Output the [X, Y] coordinate of the center of the cell containing the given text.  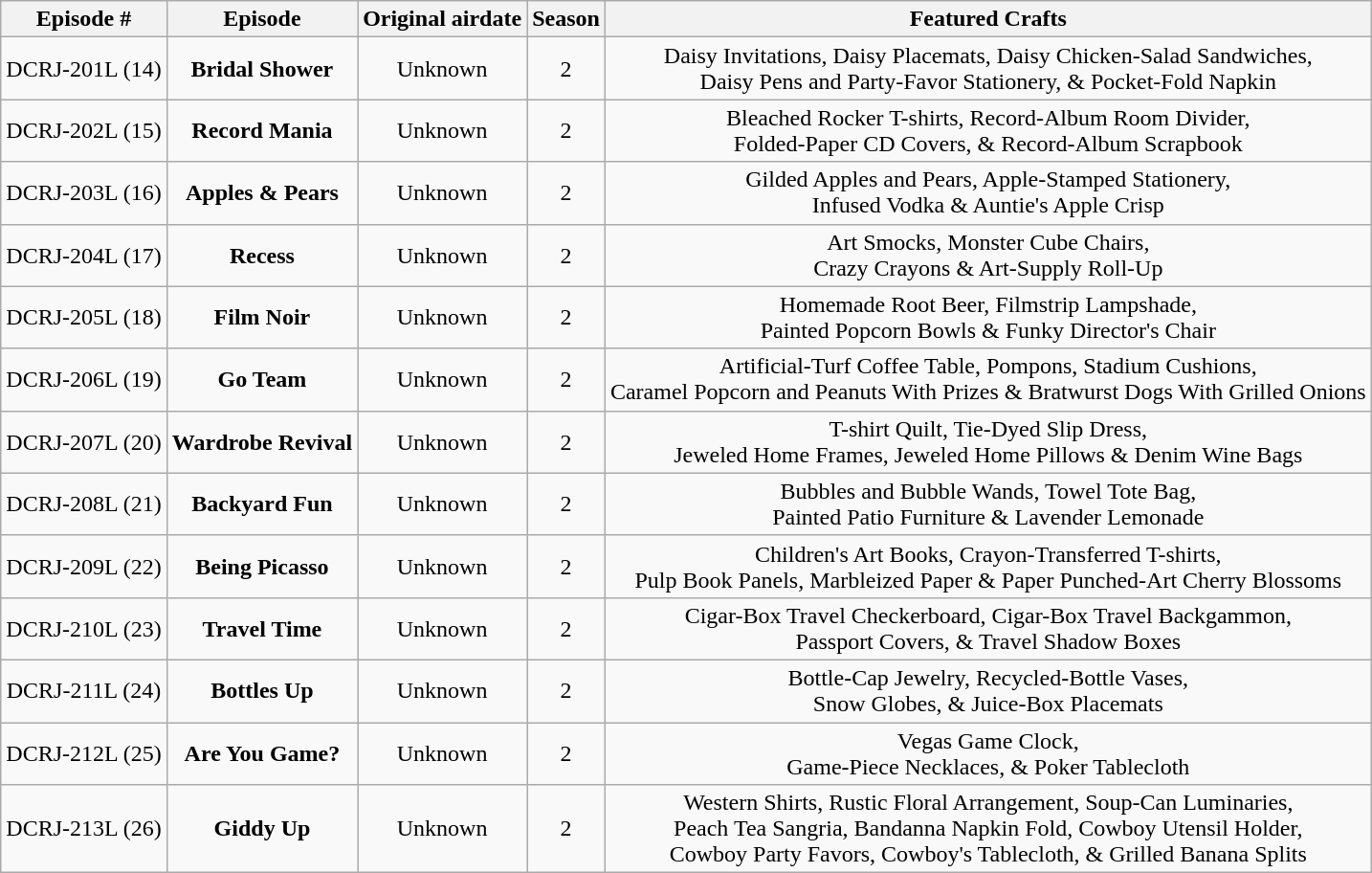
Episode [262, 19]
Apples & Pears [262, 193]
DCRJ-213L (26) [84, 829]
Gilded Apples and Pears, Apple-Stamped Stationery,Infused Vodka & Auntie's Apple Crisp [987, 193]
Homemade Root Beer, Filmstrip Lampshade,Painted Popcorn Bowls & Funky Director's Chair [987, 318]
Backyard Fun [262, 504]
DCRJ-208L (21) [84, 504]
Children's Art Books, Crayon-Transferred T-shirts,Pulp Book Panels, Marbleized Paper & Paper Punched-Art Cherry Blossoms [987, 567]
Are You Game? [262, 752]
DCRJ-203L (16) [84, 193]
DCRJ-202L (15) [84, 130]
DCRJ-201L (14) [84, 69]
Episode # [84, 19]
Travel Time [262, 628]
DCRJ-211L (24) [84, 691]
Wardrobe Revival [262, 442]
Film Noir [262, 318]
Featured Crafts [987, 19]
Cigar-Box Travel Checkerboard, Cigar-Box Travel Backgammon,Passport Covers, & Travel Shadow Boxes [987, 628]
Giddy Up [262, 829]
Bleached Rocker T-shirts, Record-Album Room Divider,Folded-Paper CD Covers, & Record-Album Scrapbook [987, 130]
Daisy Invitations, Daisy Placemats, Daisy Chicken-Salad Sandwiches,Daisy Pens and Party-Favor Stationery, & Pocket-Fold Napkin [987, 69]
Bridal Shower [262, 69]
Original airdate [442, 19]
Bubbles and Bubble Wands, Towel Tote Bag,Painted Patio Furniture & Lavender Lemonade [987, 504]
DCRJ-205L (18) [84, 318]
Vegas Game Clock,Game-Piece Necklaces, & Poker Tablecloth [987, 752]
DCRJ-204L (17) [84, 255]
T-shirt Quilt, Tie-Dyed Slip Dress,Jeweled Home Frames, Jeweled Home Pillows & Denim Wine Bags [987, 442]
DCRJ-206L (19) [84, 379]
Being Picasso [262, 567]
Artificial-Turf Coffee Table, Pompons, Stadium Cushions,Caramel Popcorn and Peanuts With Prizes & Bratwurst Dogs With Grilled Onions [987, 379]
DCRJ-210L (23) [84, 628]
Go Team [262, 379]
Season [566, 19]
Bottles Up [262, 691]
Bottle-Cap Jewelry, Recycled-Bottle Vases,Snow Globes, & Juice-Box Placemats [987, 691]
Record Mania [262, 130]
DCRJ-212L (25) [84, 752]
DCRJ-209L (22) [84, 567]
Recess [262, 255]
Art Smocks, Monster Cube Chairs,Crazy Crayons & Art-Supply Roll-Up [987, 255]
DCRJ-207L (20) [84, 442]
